Find where the given text appears and provide that cell's center as (X, Y) coordinate. 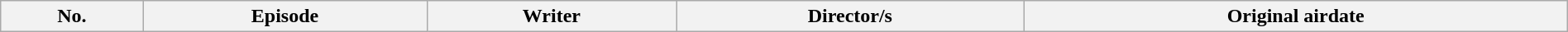
Original airdate (1295, 16)
Episode (284, 16)
Director/s (850, 16)
Writer (552, 16)
No. (72, 16)
